Detect which cell encompasses the target text, then output its (x, y) center coordinate. 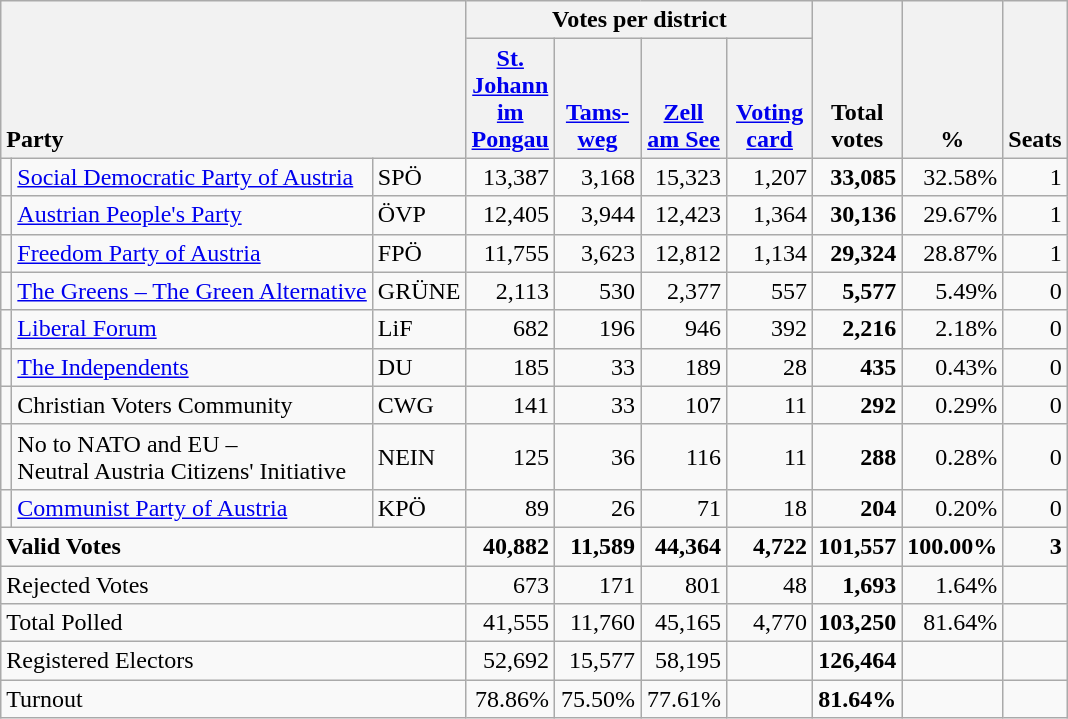
ÖVP (419, 215)
Liberal Forum (192, 329)
204 (858, 508)
2,216 (858, 329)
673 (510, 585)
75.50% (597, 699)
FPÖ (419, 253)
Rejected Votes (234, 585)
1,207 (770, 177)
100.00% (952, 546)
5,577 (858, 291)
26 (597, 508)
530 (597, 291)
11,755 (510, 253)
LiF (419, 329)
13,387 (510, 177)
28.87% (952, 253)
0.43% (952, 367)
3,168 (597, 177)
The Greens – The Green Alternative (192, 291)
3,944 (597, 215)
30,136 (858, 215)
3 (1035, 546)
40,882 (510, 546)
107 (684, 405)
29,324 (858, 253)
Turnout (234, 699)
Social Democratic Party of Austria (192, 177)
2,113 (510, 291)
189 (684, 367)
78.86% (510, 699)
1,693 (858, 585)
11,589 (597, 546)
557 (770, 291)
33,085 (858, 177)
4,770 (770, 623)
12,423 (684, 215)
171 (597, 585)
18 (770, 508)
0.28% (952, 456)
103,250 (858, 623)
SPÖ (419, 177)
Registered Electors (234, 661)
71 (684, 508)
435 (858, 367)
48 (770, 585)
Freedom Party of Austria (192, 253)
St.JohannimPongau (510, 98)
The Independents (192, 367)
NEIN (419, 456)
292 (858, 405)
1,364 (770, 215)
41,555 (510, 623)
3,623 (597, 253)
125 (510, 456)
0.29% (952, 405)
288 (858, 456)
801 (684, 585)
Totalvotes (858, 80)
Valid Votes (234, 546)
77.61% (684, 699)
12,405 (510, 215)
52,692 (510, 661)
141 (510, 405)
Communist Party of Austria (192, 508)
2,377 (684, 291)
Votes per district (640, 20)
DU (419, 367)
KPÖ (419, 508)
Votingcard (770, 98)
196 (597, 329)
12,812 (684, 253)
15,577 (597, 661)
Seats (1035, 80)
58,195 (684, 661)
Austrian People's Party (192, 215)
682 (510, 329)
11,760 (597, 623)
CWG (419, 405)
126,464 (858, 661)
Christian Voters Community (192, 405)
Tams-weg (597, 98)
Party (234, 80)
28 (770, 367)
2.18% (952, 329)
45,165 (684, 623)
89 (510, 508)
15,323 (684, 177)
29.67% (952, 215)
392 (770, 329)
1,134 (770, 253)
Total Polled (234, 623)
32.58% (952, 177)
Zellam See (684, 98)
% (952, 80)
1.64% (952, 585)
101,557 (858, 546)
5.49% (952, 291)
44,364 (684, 546)
GRÜNE (419, 291)
185 (510, 367)
No to NATO and EU –Neutral Austria Citizens' Initiative (192, 456)
36 (597, 456)
946 (684, 329)
116 (684, 456)
4,722 (770, 546)
0.20% (952, 508)
